Scan for the cell matching the given text and deliver its [x, y] coordinate at center. 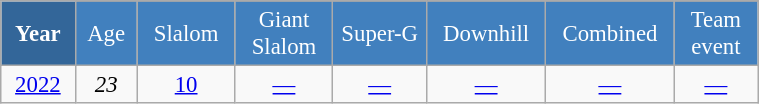
2022 [38, 85]
23 [106, 85]
Super-G [380, 34]
Downhill [486, 34]
Slalom [186, 34]
10 [186, 85]
Team event [716, 34]
GiantSlalom [284, 34]
Age [106, 34]
Year [38, 34]
Combined [610, 34]
